Provide the [X, Y] coordinate of the cell's center where the given text is located.  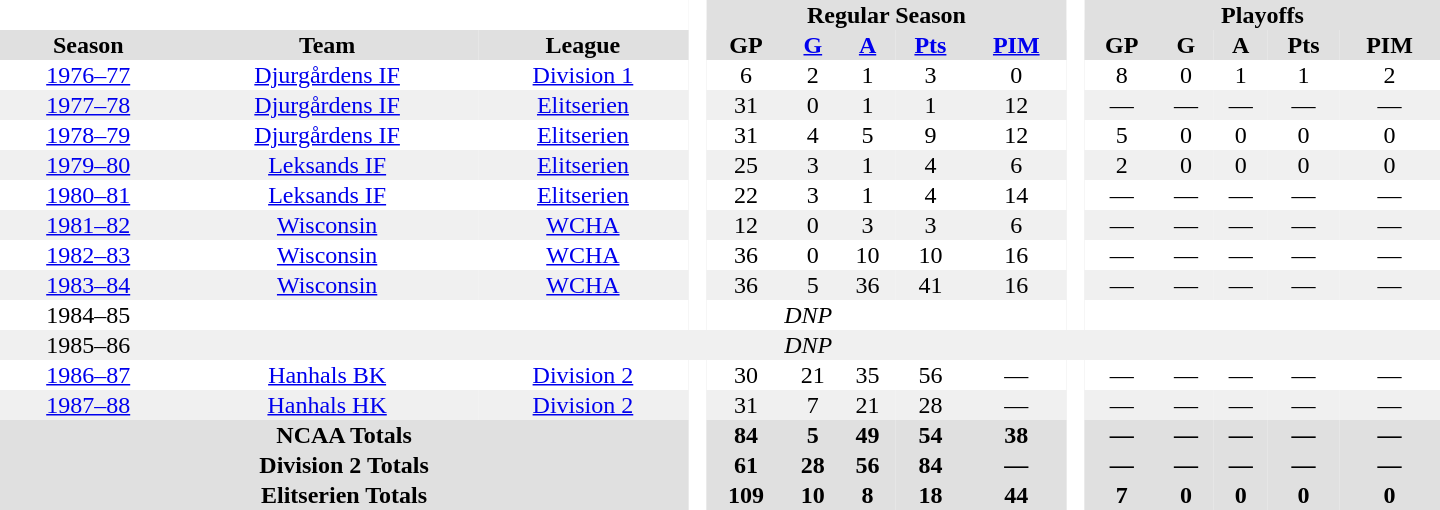
1987–88 [88, 405]
9 [930, 135]
61 [746, 465]
Division 2 Totals [344, 465]
41 [930, 285]
1976–77 [88, 75]
54 [930, 435]
1982–83 [88, 255]
1985–86 [88, 345]
22 [746, 195]
1978–79 [88, 135]
Regular Season [886, 15]
25 [746, 165]
NCAA Totals [344, 435]
1979–80 [88, 165]
38 [1016, 435]
Elitserien Totals [344, 495]
Playoffs [1262, 15]
Hanhals HK [326, 405]
1986–87 [88, 375]
Hanhals BK [326, 375]
Season [88, 45]
Team [326, 45]
35 [868, 375]
1977–78 [88, 105]
1980–81 [88, 195]
14 [1016, 195]
44 [1016, 495]
Division 1 [583, 75]
League [583, 45]
1984–85 [88, 315]
109 [746, 495]
1983–84 [88, 285]
18 [930, 495]
30 [746, 375]
49 [868, 435]
1981–82 [88, 225]
